Determine the [x, y] coordinate at the center of the cell enclosing the given text.  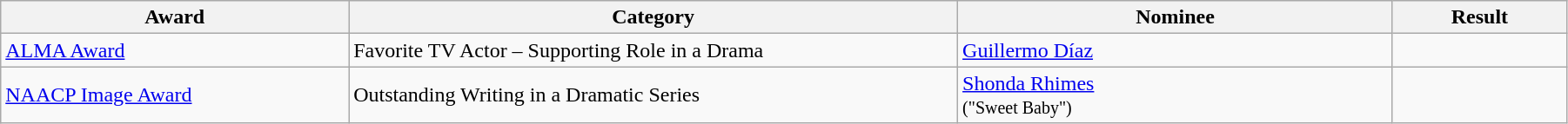
Favorite TV Actor – Supporting Role in a Drama [653, 50]
Nominee [1176, 17]
Shonda Rhimes("Sweet Baby") [1176, 95]
Outstanding Writing in a Dramatic Series [653, 95]
Award [175, 17]
Category [653, 17]
Guillermo Díaz [1176, 50]
NAACP Image Award [175, 95]
Result [1479, 17]
ALMA Award [175, 50]
